Identify which cell holds the provided text, then report its [X, Y] central coordinate. 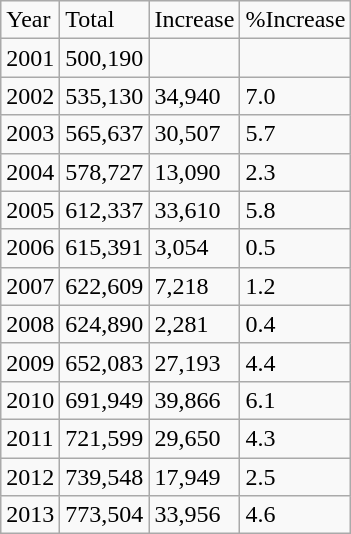
578,727 [104, 172]
33,610 [194, 210]
2009 [30, 362]
Total [104, 20]
5.8 [296, 210]
1.2 [296, 286]
2005 [30, 210]
5.7 [296, 134]
17,949 [194, 477]
2003 [30, 134]
29,650 [194, 438]
2.3 [296, 172]
2004 [30, 172]
4.3 [296, 438]
615,391 [104, 248]
500,190 [104, 58]
2010 [30, 400]
7,218 [194, 286]
3,054 [194, 248]
721,599 [104, 438]
535,130 [104, 96]
2012 [30, 477]
34,940 [194, 96]
%Increase [296, 20]
Increase [194, 20]
2002 [30, 96]
739,548 [104, 477]
30,507 [194, 134]
2001 [30, 58]
33,956 [194, 515]
27,193 [194, 362]
773,504 [104, 515]
691,949 [104, 400]
4.6 [296, 515]
2008 [30, 324]
612,337 [104, 210]
2011 [30, 438]
2007 [30, 286]
39,866 [194, 400]
2,281 [194, 324]
0.5 [296, 248]
7.0 [296, 96]
13,090 [194, 172]
Year [30, 20]
4.4 [296, 362]
6.1 [296, 400]
652,083 [104, 362]
0.4 [296, 324]
565,637 [104, 134]
2006 [30, 248]
2013 [30, 515]
622,609 [104, 286]
624,890 [104, 324]
2.5 [296, 477]
